For the text-containing cell, return its midpoint in [X, Y] coordinate format. 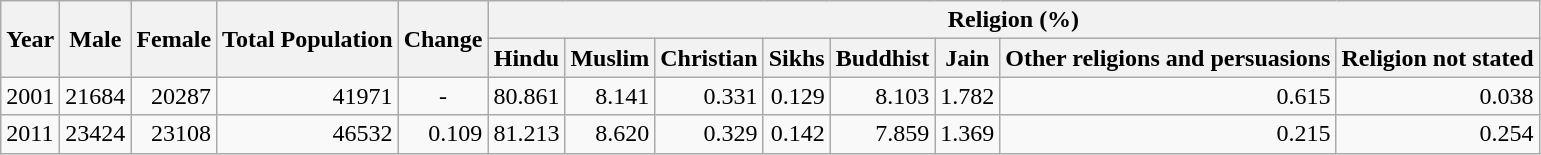
8.141 [610, 96]
1.782 [968, 96]
Religion not stated [1438, 58]
0.329 [709, 134]
20287 [174, 96]
Sikhs [796, 58]
0.142 [796, 134]
8.103 [882, 96]
Buddhist [882, 58]
0.254 [1438, 134]
41971 [308, 96]
Male [96, 39]
80.861 [526, 96]
81.213 [526, 134]
2001 [30, 96]
Female [174, 39]
Total Population [308, 39]
0.109 [443, 134]
- [443, 96]
23424 [96, 134]
21684 [96, 96]
Jain [968, 58]
Other religions and persuasions [1168, 58]
Christian [709, 58]
0.331 [709, 96]
2011 [30, 134]
7.859 [882, 134]
23108 [174, 134]
46532 [308, 134]
Change [443, 39]
0.215 [1168, 134]
0.129 [796, 96]
Muslim [610, 58]
Year [30, 39]
1.369 [968, 134]
0.615 [1168, 96]
0.038 [1438, 96]
Religion (%) [1014, 20]
8.620 [610, 134]
Hindu [526, 58]
